For the text-containing cell, return its midpoint in (x, y) coordinate format. 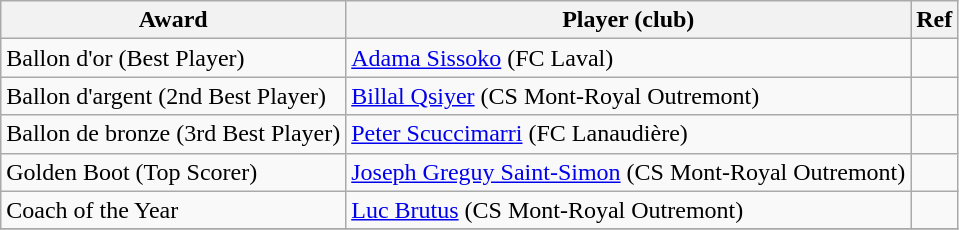
Golden Boot (Top Scorer) (174, 172)
Luc Brutus (CS Mont-Royal Outremont) (628, 210)
Award (174, 20)
Player (club) (628, 20)
Ballon de bronze (3rd Best Player) (174, 134)
Ref (934, 20)
Peter Scuccimarri (FC Lanaudière) (628, 134)
Joseph Greguy Saint-Simon (CS Mont-Royal Outremont) (628, 172)
Billal Qsiyer (CS Mont-Royal Outremont) (628, 96)
Ballon d'argent (2nd Best Player) (174, 96)
Coach of the Year (174, 210)
Ballon d'or (Best Player) (174, 58)
Adama Sissoko (FC Laval) (628, 58)
